Find where the given text appears and provide that cell's center as (x, y) coordinate. 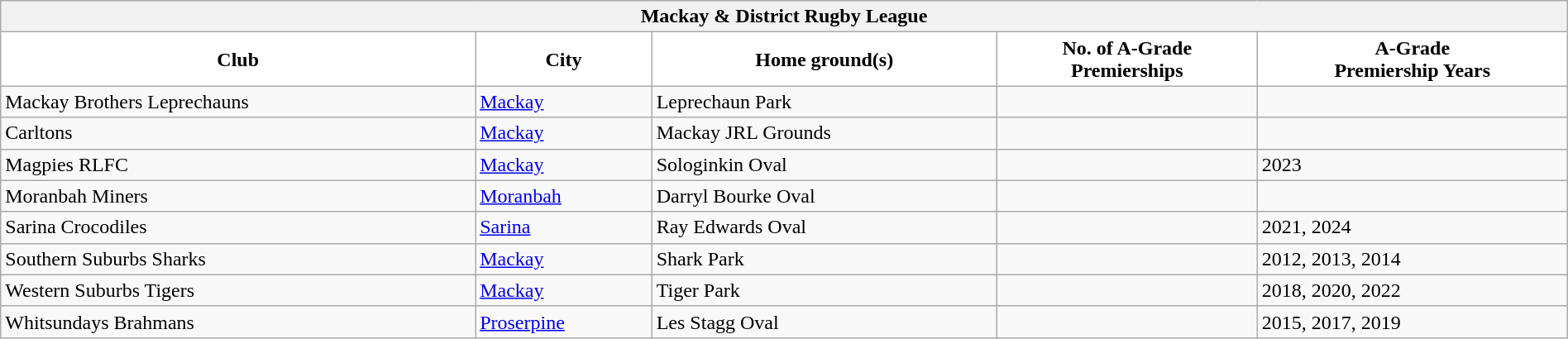
Club (238, 60)
A-GradePremiership Years (1413, 60)
Darryl Bourke Oval (824, 196)
Shark Park (824, 259)
Carltons (238, 133)
Les Stagg Oval (824, 322)
Moranbah (564, 196)
City (564, 60)
2015, 2017, 2019 (1413, 322)
2018, 2020, 2022 (1413, 290)
Mackay Brothers Leprechauns (238, 102)
2021, 2024 (1413, 227)
Sarina (564, 227)
Mackay & District Rugby League (784, 17)
No. of A-GradePremierships (1126, 60)
Southern Suburbs Sharks (238, 259)
Sologinkin Oval (824, 165)
Tiger Park (824, 290)
Ray Edwards Oval (824, 227)
Magpies RLFC (238, 165)
2023 (1413, 165)
Whitsundays Brahmans (238, 322)
Mackay JRL Grounds (824, 133)
Sarina Crocodiles (238, 227)
Western Suburbs Tigers (238, 290)
Home ground(s) (824, 60)
2012, 2013, 2014 (1413, 259)
Moranbah Miners (238, 196)
Leprechaun Park (824, 102)
Proserpine (564, 322)
